Output the [X, Y] coordinate of the center of the cell containing the given text.  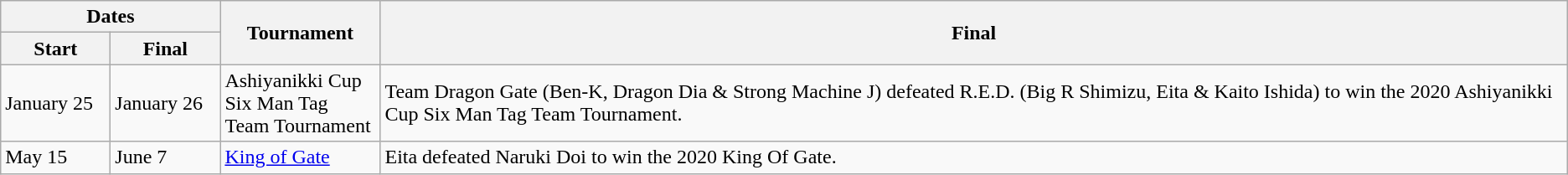
Dates [111, 17]
January 26 [166, 103]
King of Gate [300, 157]
May 15 [55, 157]
January 25 [55, 103]
Eita defeated Naruki Doi to win the 2020 King Of Gate. [973, 157]
Tournament [300, 33]
Ashiyanikki Cup Six Man Tag Team Tournament [300, 103]
June 7 [166, 157]
Start [55, 49]
